Pinpoint the cell where the given text exists, returning its (x, y) midpoint coordinate. 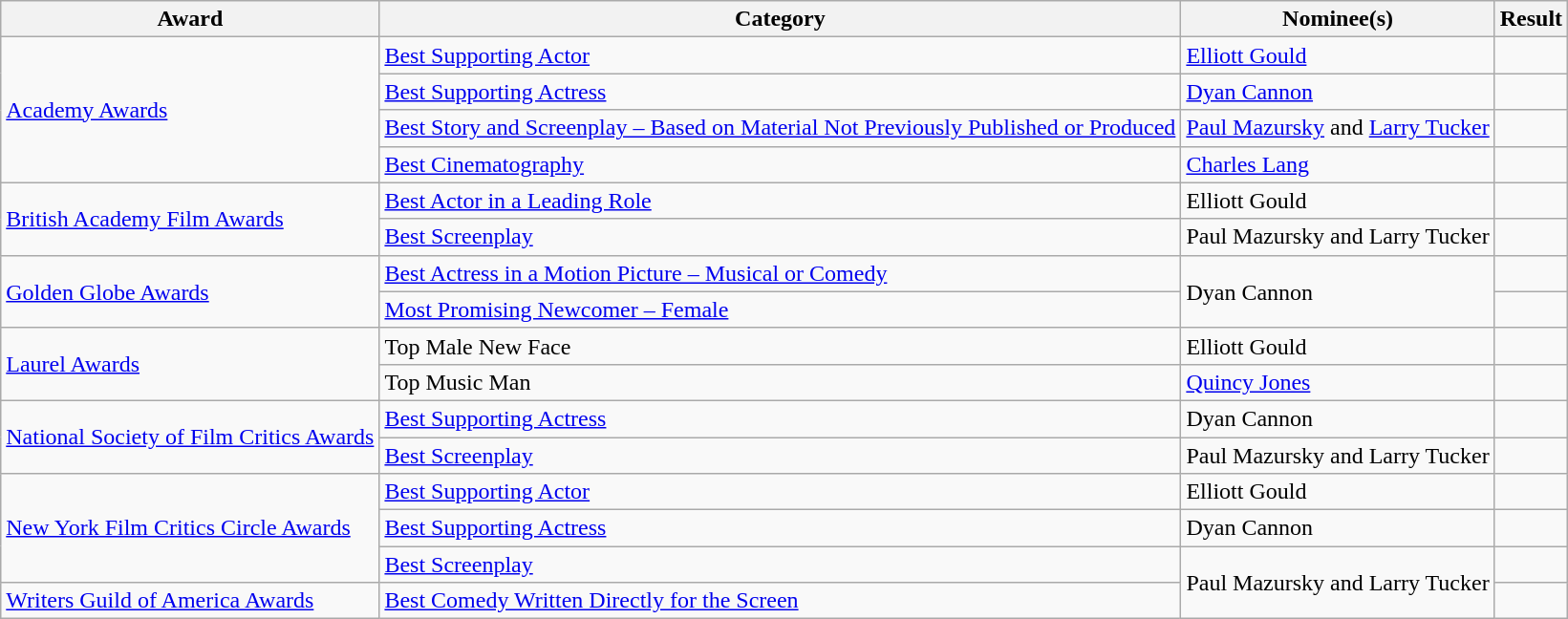
Top Music Man (780, 382)
National Society of Film Critics Awards (190, 437)
Result (1531, 19)
Best Comedy Written Directly for the Screen (780, 601)
Most Promising Newcomer – Female (780, 309)
Best Actress in a Motion Picture – Musical or Comedy (780, 273)
Charles Lang (1338, 164)
Best Cinematography (780, 164)
British Academy Film Awards (190, 219)
Award (190, 19)
Writers Guild of America Awards (190, 601)
Nominee(s) (1338, 19)
Best Actor in a Leading Role (780, 201)
Golden Globe Awards (190, 291)
Top Male New Face (780, 346)
Category (780, 19)
Quincy Jones (1338, 382)
New York Film Critics Circle Awards (190, 528)
Academy Awards (190, 110)
Best Story and Screenplay – Based on Material Not Previously Published or Produced (780, 128)
Laurel Awards (190, 364)
